Identify which cell holds the provided text, then report its (X, Y) central coordinate. 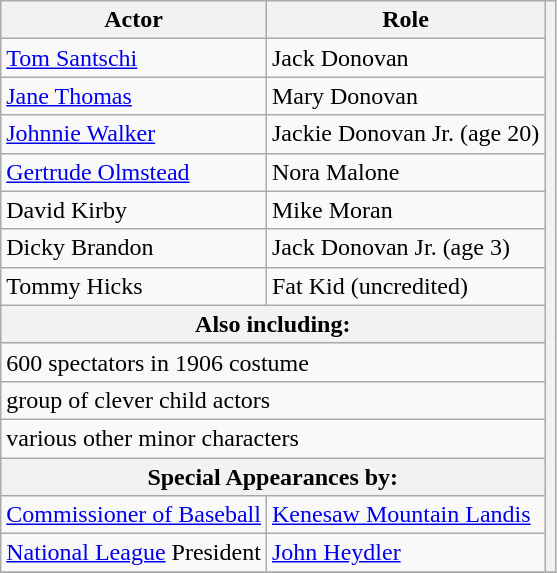
Gertrude Olmstead (134, 172)
Jane Thomas (134, 96)
Dicky Brandon (134, 248)
Commissioner of Baseball (134, 515)
600 spectators in 1906 costume (273, 362)
John Heydler (405, 553)
Actor (134, 20)
David Kirby (134, 210)
National League President (134, 553)
Mary Donovan (405, 96)
Special Appearances by: (273, 477)
group of clever child actors (273, 400)
Tommy Hicks (134, 286)
Jack Donovan (405, 58)
Also including: (273, 324)
Fat Kid (uncredited) (405, 286)
Mike Moran (405, 210)
Tom Santschi (134, 58)
Johnnie Walker (134, 134)
Kenesaw Mountain Landis (405, 515)
Jackie Donovan Jr. (age 20) (405, 134)
various other minor characters (273, 438)
Jack Donovan Jr. (age 3) (405, 248)
Role (405, 20)
Nora Malone (405, 172)
